Identify which cell holds the provided text, then report its [X, Y] central coordinate. 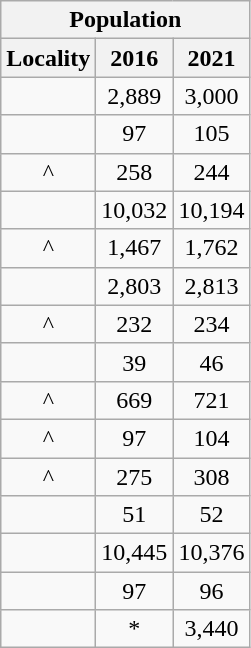
104 [212, 438]
232 [134, 324]
Locality [48, 58]
721 [212, 400]
10,032 [134, 210]
275 [134, 477]
1,467 [134, 248]
2,813 [212, 286]
234 [212, 324]
46 [212, 362]
244 [212, 172]
10,376 [212, 553]
308 [212, 477]
1,762 [212, 248]
* [134, 629]
3,000 [212, 96]
96 [212, 591]
105 [212, 134]
2016 [134, 58]
3,440 [212, 629]
10,194 [212, 210]
258 [134, 172]
2021 [212, 58]
2,803 [134, 286]
Population [126, 20]
51 [134, 515]
10,445 [134, 553]
39 [134, 362]
2,889 [134, 96]
52 [212, 515]
669 [134, 400]
